Return the (x, y) coordinate for the center point of the cell that contains the specified text.  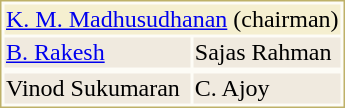
Vinod Sukumaran (97, 89)
C. Ajoy (266, 89)
B. Rakesh (97, 53)
Sajas Rahman (266, 53)
K. M. Madhusudhanan (chairman) (172, 19)
